From the cell containing the given text, extract its center point as [x, y] coordinate. 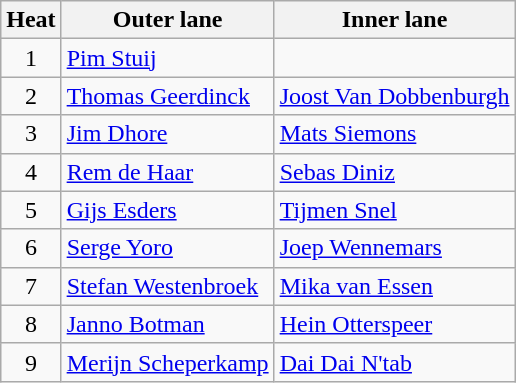
Stefan Westenbroek [168, 286]
Heat [31, 20]
Merijn Scheperkamp [168, 362]
Jim Dhore [168, 134]
Dai Dai N'tab [394, 362]
5 [31, 210]
Serge Yoro [168, 248]
Joost Van Dobbenburgh [394, 96]
Inner lane [394, 20]
6 [31, 248]
Hein Otterspeer [394, 324]
Mats Siemons [394, 134]
Rem de Haar [168, 172]
3 [31, 134]
Sebas Diniz [394, 172]
4 [31, 172]
2 [31, 96]
Outer lane [168, 20]
Mika van Essen [394, 286]
7 [31, 286]
Gijs Esders [168, 210]
Joep Wennemars [394, 248]
Pim Stuij [168, 58]
1 [31, 58]
9 [31, 362]
Tijmen Snel [394, 210]
8 [31, 324]
Thomas Geerdinck [168, 96]
Janno Botman [168, 324]
